Find where the given text appears and provide that cell's center as (x, y) coordinate. 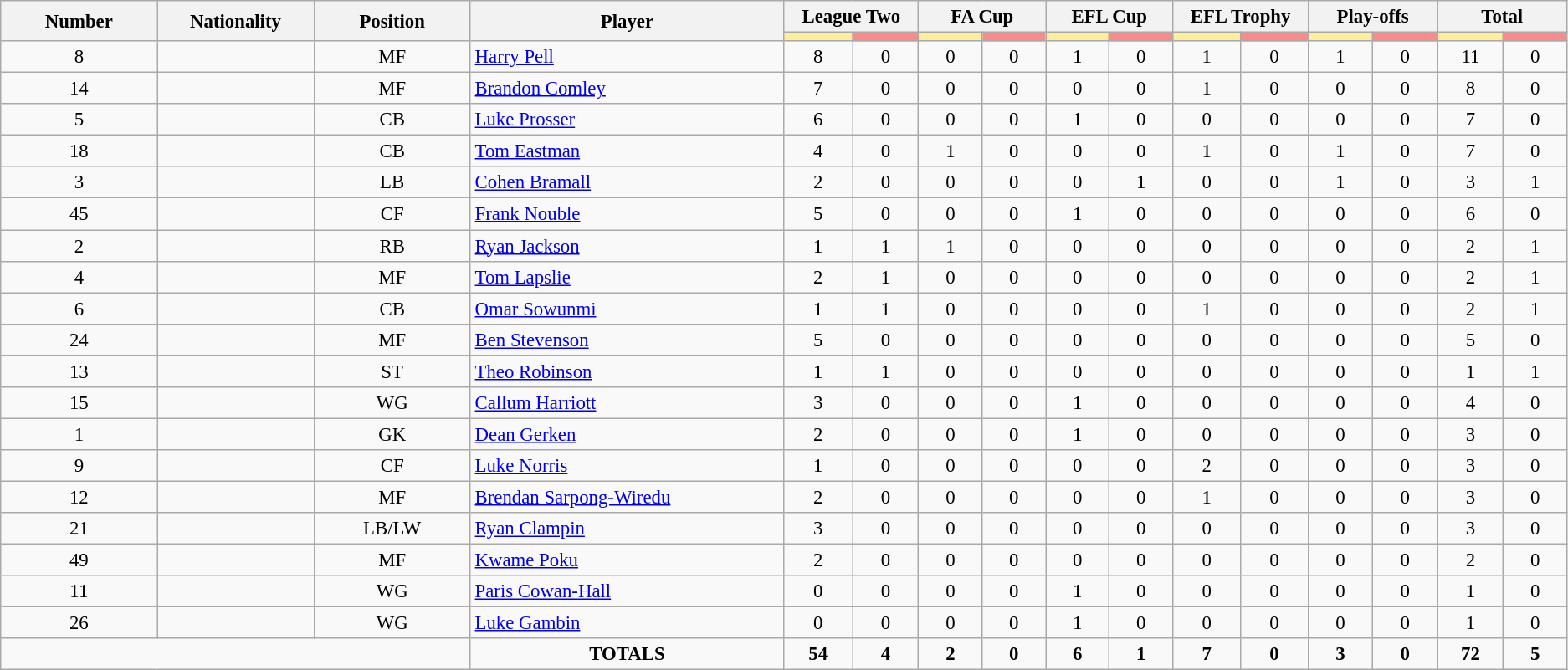
Brendan Sarpong-Wiredu (627, 497)
45 (79, 214)
13 (79, 371)
FA Cup (982, 17)
Theo Robinson (627, 371)
21 (79, 529)
EFL Cup (1109, 17)
Luke Norris (627, 466)
Number (79, 21)
RB (392, 246)
Play-offs (1372, 17)
Ryan Jackson (627, 246)
Total (1503, 17)
54 (818, 654)
Dean Gerken (627, 434)
TOTALS (627, 654)
49 (79, 560)
Position (392, 21)
Ryan Clampin (627, 529)
Luke Prosser (627, 120)
72 (1471, 654)
ST (392, 371)
Callum Harriott (627, 403)
26 (79, 623)
9 (79, 466)
15 (79, 403)
Kwame Poku (627, 560)
Harry Pell (627, 57)
Brandon Comley (627, 89)
Tom Eastman (627, 151)
League Two (852, 17)
Paris Cowan-Hall (627, 591)
24 (79, 340)
Omar Sowunmi (627, 309)
Luke Gambin (627, 623)
EFL Trophy (1241, 17)
Cohen Bramall (627, 183)
Nationality (236, 21)
Player (627, 21)
Ben Stevenson (627, 340)
Tom Lapslie (627, 277)
LB (392, 183)
12 (79, 497)
GK (392, 434)
LB/LW (392, 529)
18 (79, 151)
14 (79, 89)
Frank Nouble (627, 214)
